Determine the [x, y] coordinate at the center of the cell enclosing the given text.  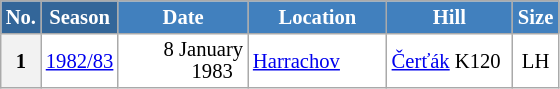
1 [21, 60]
Season [80, 16]
Čerťák K120 [450, 60]
Hill [450, 16]
Size [536, 16]
LH [536, 60]
Date [183, 16]
Location [318, 16]
No. [21, 16]
8 January 1983 [183, 60]
1982/83 [80, 60]
Harrachov [318, 60]
